From the cell containing the given text, extract its center point as (x, y) coordinate. 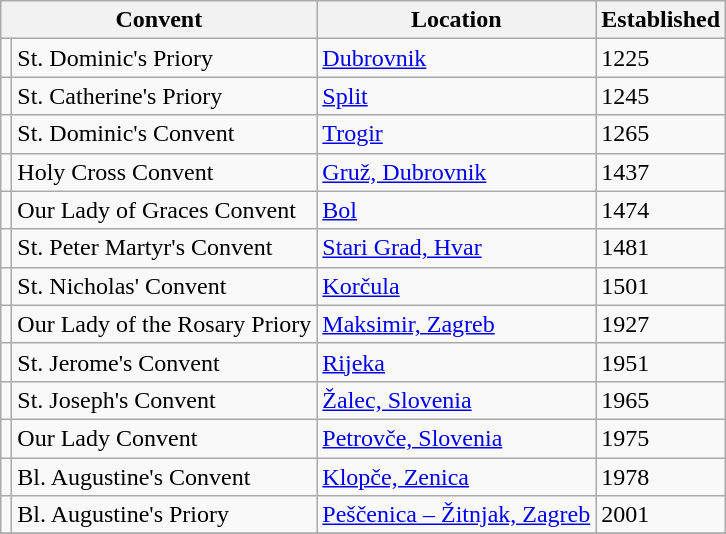
Dubrovnik (456, 58)
Gruž, Dubrovnik (456, 172)
St. Jerome's Convent (164, 362)
St. Dominic's Convent (164, 134)
St. Catherine's Priory (164, 96)
1951 (661, 362)
Peščenica – Žitnjak, Zagreb (456, 515)
Our Lady Convent (164, 438)
Bl. Augustine's Priory (164, 515)
1245 (661, 96)
1437 (661, 172)
Established (661, 20)
Žalec, Slovenia (456, 400)
Convent (159, 20)
1225 (661, 58)
1265 (661, 134)
2001 (661, 515)
Location (456, 20)
Trogir (456, 134)
St. Nicholas' Convent (164, 286)
1965 (661, 400)
Stari Grad, Hvar (456, 248)
1501 (661, 286)
Petrovče, Slovenia (456, 438)
Bl. Augustine's Convent (164, 477)
1481 (661, 248)
Split (456, 96)
Klopče, Zenica (456, 477)
Maksimir, Zagreb (456, 324)
1975 (661, 438)
Bol (456, 210)
Our Lady of Graces Convent (164, 210)
St. Dominic's Priory (164, 58)
1474 (661, 210)
1978 (661, 477)
Korčula (456, 286)
Holy Cross Convent (164, 172)
Rijeka (456, 362)
St. Peter Martyr's Convent (164, 248)
Our Lady of the Rosary Priory (164, 324)
St. Joseph's Convent (164, 400)
1927 (661, 324)
